Detect which cell encompasses the target text, then output its (x, y) center coordinate. 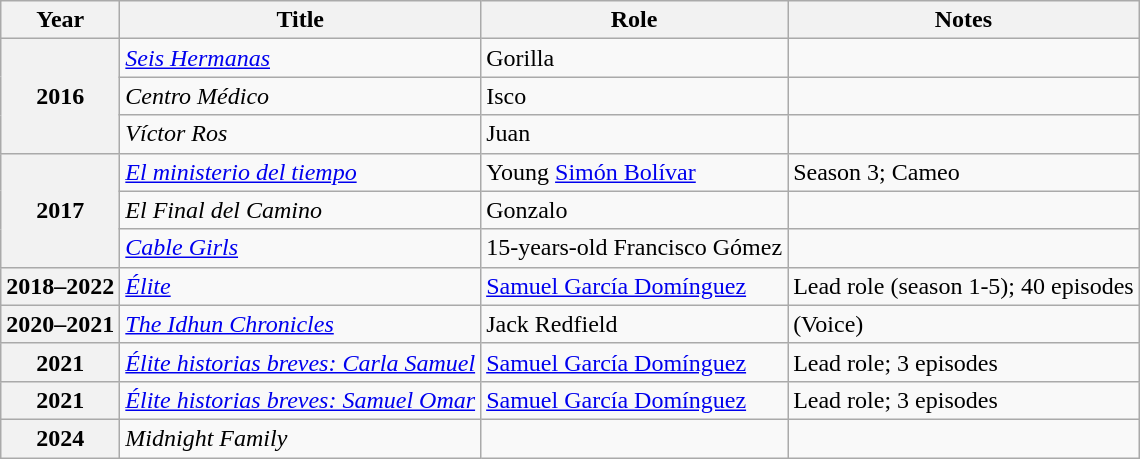
2018–2022 (60, 286)
(Voice) (964, 324)
Season 3; Cameo (964, 172)
2016 (60, 96)
Notes (964, 20)
Juan (634, 134)
Isco (634, 96)
2020–2021 (60, 324)
Gonzalo (634, 210)
Year (60, 20)
The Idhun Chronicles (300, 324)
Seis Hermanas (300, 58)
El ministerio del tiempo (300, 172)
Gorilla (634, 58)
2024 (60, 438)
15-years-old Francisco Gómez (634, 248)
Jack Redfield (634, 324)
El Final del Camino (300, 210)
Role (634, 20)
Midnight Family (300, 438)
Élite historias breves: Samuel Omar (300, 400)
Víctor Ros (300, 134)
Centro Médico (300, 96)
2017 (60, 210)
Cable Girls (300, 248)
Lead role (season 1-5); 40 episodes (964, 286)
Young Simón Bolívar (634, 172)
Title (300, 20)
Élite historias breves: Carla Samuel (300, 362)
Élite (300, 286)
